Search for the cell housing the specified text and yield its [x, y] center coordinate. 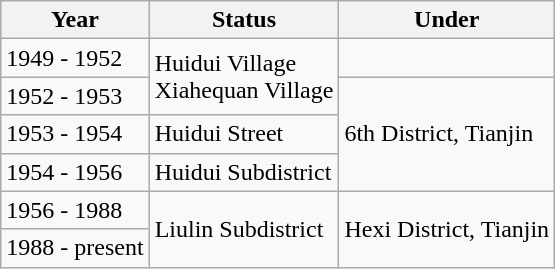
Status [244, 20]
6th District, Tianjin [447, 134]
1953 - 1954 [75, 134]
Year [75, 20]
1952 - 1953 [75, 96]
1988 - present [75, 248]
Under [447, 20]
Huidui Street [244, 134]
Liulin Subdistrict [244, 229]
Huidui VillageXiahequan Village [244, 77]
1956 - 1988 [75, 210]
Huidui Subdistrict [244, 172]
1954 - 1956 [75, 172]
Hexi District, Tianjin [447, 229]
1949 - 1952 [75, 58]
